Pinpoint the cell where the given text exists, returning its (x, y) midpoint coordinate. 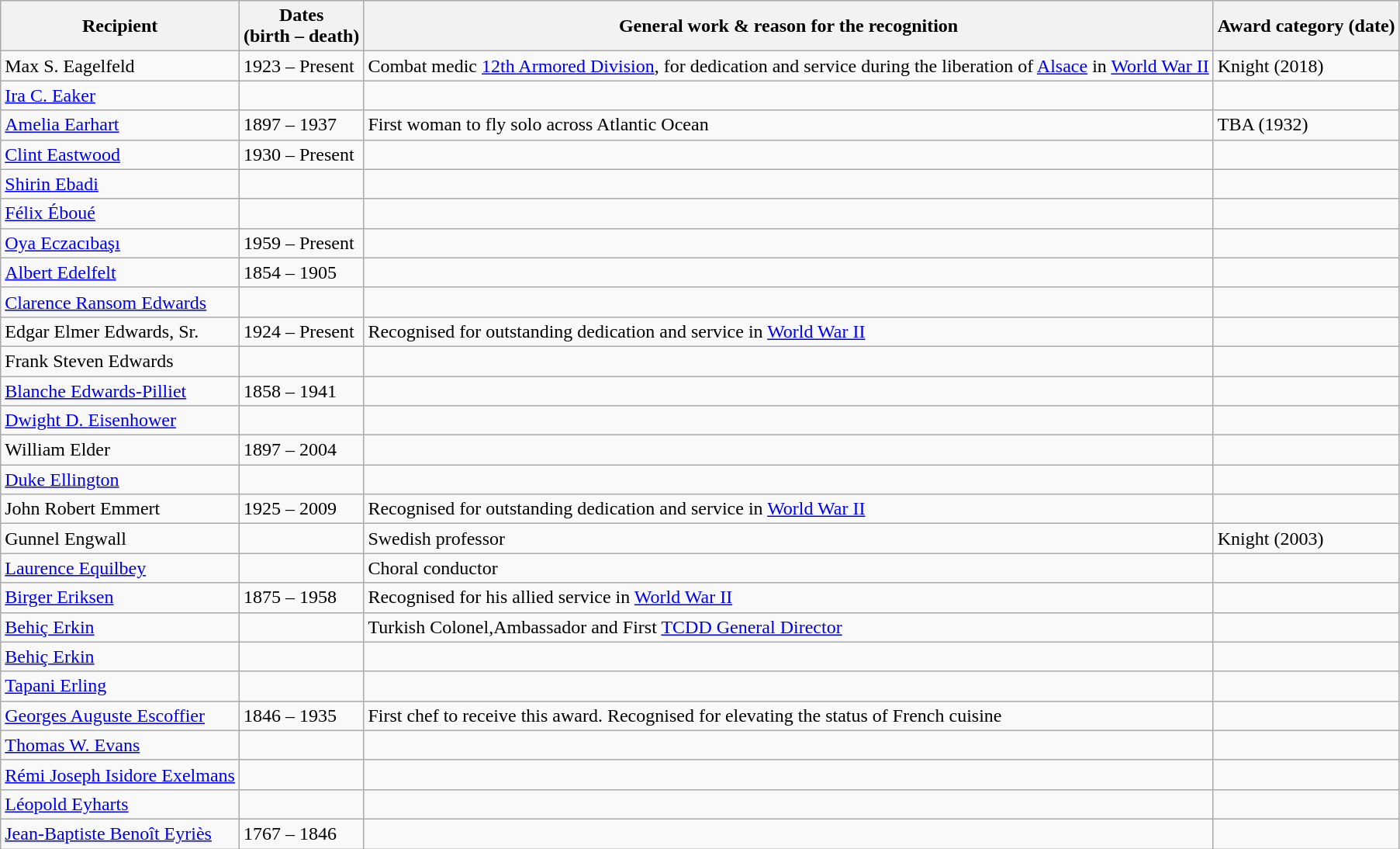
Laurence Equilbey (120, 568)
Swedish professor (788, 539)
General work & reason for the recognition (788, 26)
Blanche Edwards-Pilliet (120, 390)
Tapani Erling (120, 686)
Duke Ellington (120, 480)
Albert Edelfelt (120, 272)
1959 – Present (301, 243)
Knight (2018) (1306, 66)
1930 – Present (301, 154)
Jean-Baptiste Benoît Eyriès (120, 833)
Dates(birth – death) (301, 26)
Amelia Earhart (120, 125)
Shirin Ebadi (120, 184)
First woman to fly solo across Atlantic Ocean (788, 125)
Clint Eastwood (120, 154)
William Elder (120, 450)
1875 – 1958 (301, 598)
1925 – 2009 (301, 509)
Léopold Eyharts (120, 804)
John Robert Emmert (120, 509)
Georges Auguste Escoffier (120, 716)
Gunnel Engwall (120, 539)
Thomas W. Evans (120, 745)
Félix Éboué (120, 213)
Award category (date) (1306, 26)
1923 – Present (301, 66)
Dwight D. Eisenhower (120, 421)
TBA (1932) (1306, 125)
1854 – 1905 (301, 272)
Recognised for his allied service in World War II (788, 598)
Turkish Colonel,Ambassador and First TCDD General Director (788, 627)
Oya Eczacıbaşı (120, 243)
Edgar Elmer Edwards, Sr. (120, 331)
Knight (2003) (1306, 539)
1846 – 1935 (301, 716)
Ira C. Eaker (120, 95)
1767 – 1846 (301, 833)
1897 – 1937 (301, 125)
Combat medic 12th Armored Division, for dedication and service during the liberation of Alsace in World War II (788, 66)
Choral conductor (788, 568)
First chef to receive this award. Recognised for elevating the status of French cuisine (788, 716)
1924 – Present (301, 331)
1897 – 2004 (301, 450)
Frank Steven Edwards (120, 361)
Birger Eriksen (120, 598)
1858 – 1941 (301, 390)
Clarence Ransom Edwards (120, 302)
Rémi Joseph Isidore Exelmans (120, 774)
Max S. Eagelfeld (120, 66)
Recipient (120, 26)
